Determine the [X, Y] coordinate at the center of the cell enclosing the given text.  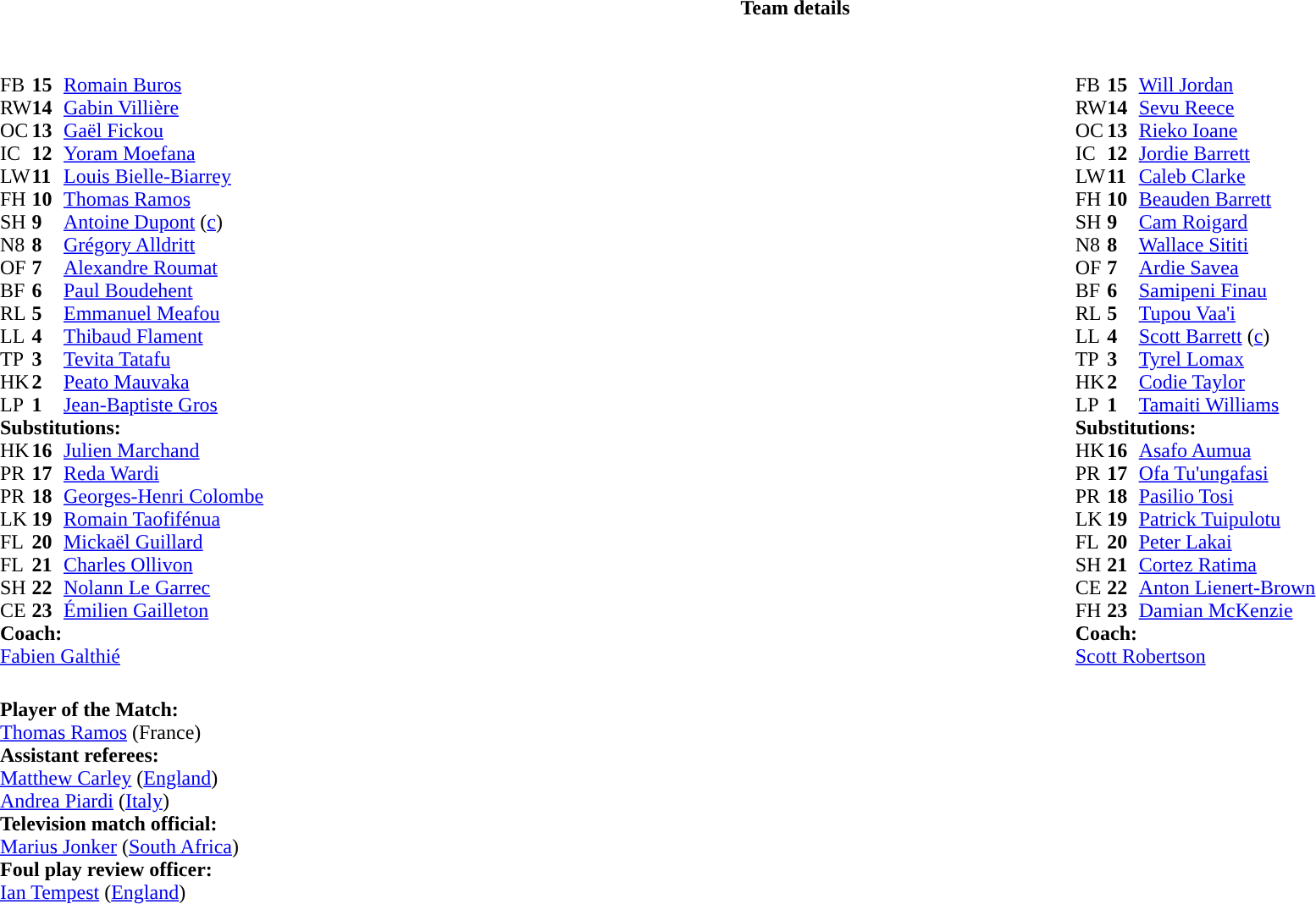
Julien Marchand [163, 450]
Grégory Alldritt [163, 245]
Cam Roigard [1228, 222]
Caleb Clarke [1228, 176]
Paul Boudehent [163, 291]
Peato Mauvaka [163, 383]
Emmanuel Meafou [163, 313]
Beauden Barrett [1228, 200]
Gabin Villière [163, 108]
Émilien Gailleton [163, 611]
Tupou Vaa'i [1228, 313]
Thibaud Flament [163, 337]
Antoine Dupont (c) [163, 222]
Scott Barrett (c) [1228, 337]
Reda Wardi [163, 474]
Louis Bielle-Biarrey [163, 176]
Anton Lienert-Brown [1228, 587]
Romain Taofifénua [163, 520]
Tyrel Lomax [1228, 359]
Patrick Tuipulotu [1228, 520]
Gaël Fickou [163, 130]
Jordie Barrett [1228, 154]
Peter Lakai [1228, 542]
Alexandre Roumat [163, 267]
Cortez Ratima [1228, 565]
Tamaiti Williams [1228, 405]
Will Jordan [1228, 85]
Mickaël Guillard [163, 542]
Romain Buros [163, 85]
Charles Ollivon [163, 565]
Nolann Le Garrec [163, 587]
Asafo Aumua [1228, 450]
Yoram Moefana [163, 154]
Codie Taylor [1228, 383]
Samipeni Finau [1228, 291]
Pasilio Tosi [1228, 496]
Rieko Ioane [1228, 130]
Georges-Henri Colombe [163, 496]
Damian McKenzie [1228, 611]
Fabien Galthié [132, 657]
Thomas Ramos [163, 200]
Wallace Sititi [1228, 245]
Ardie Savea [1228, 267]
Sevu Reece [1228, 108]
Jean-Baptiste Gros [163, 405]
Scott Robertson [1196, 657]
Ofa Tu'ungafasi [1228, 474]
Tevita Tatafu [163, 359]
